Return [X, Y] of the center of cell containing provided text 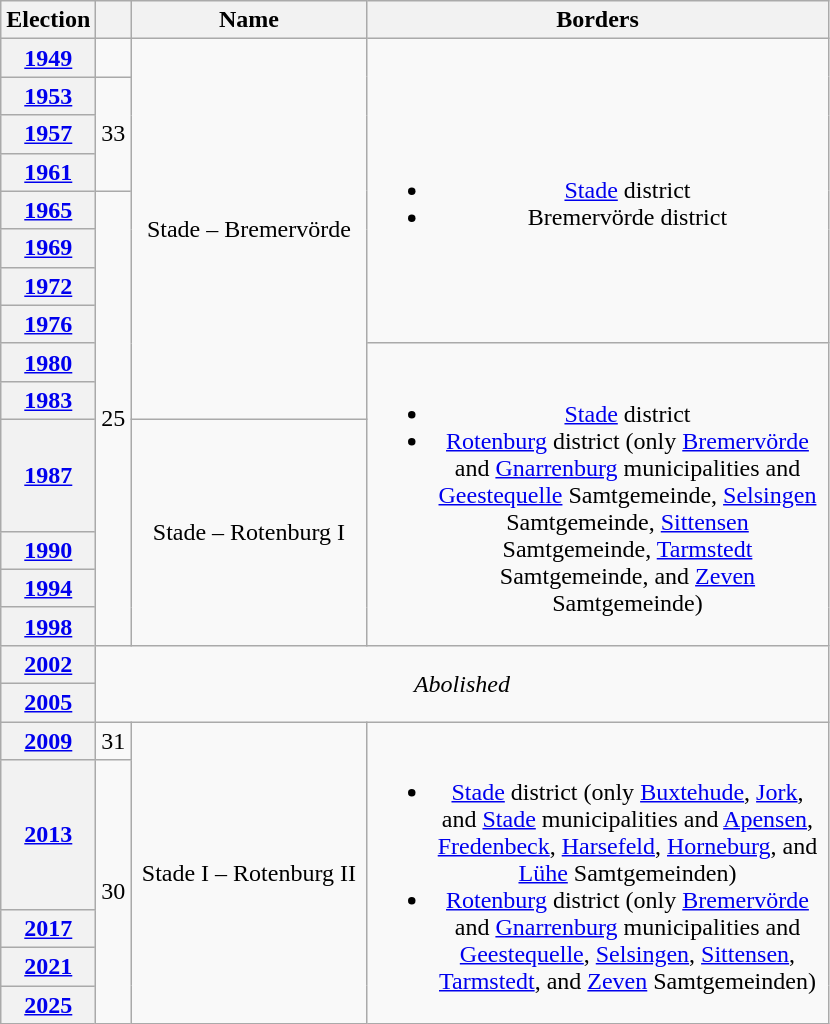
1961 [48, 172]
2002 [48, 664]
1994 [48, 588]
Stade districtBremervörde district [598, 191]
1957 [48, 134]
Stade – Rotenburg I [249, 532]
2005 [48, 702]
1953 [48, 96]
25 [114, 418]
31 [114, 741]
33 [114, 134]
1972 [48, 286]
Stade – Bremervörde [249, 230]
Stade I – Rotenburg II [249, 873]
1965 [48, 210]
1980 [48, 362]
2013 [48, 835]
2025 [48, 1005]
1969 [48, 248]
1983 [48, 400]
Election [48, 20]
Name [249, 20]
1990 [48, 550]
1976 [48, 324]
2021 [48, 966]
1949 [48, 58]
1998 [48, 626]
1987 [48, 475]
2009 [48, 741]
Borders [598, 20]
30 [114, 892]
2017 [48, 928]
Abolished [462, 683]
